For the text-containing cell, return its midpoint in [X, Y] coordinate format. 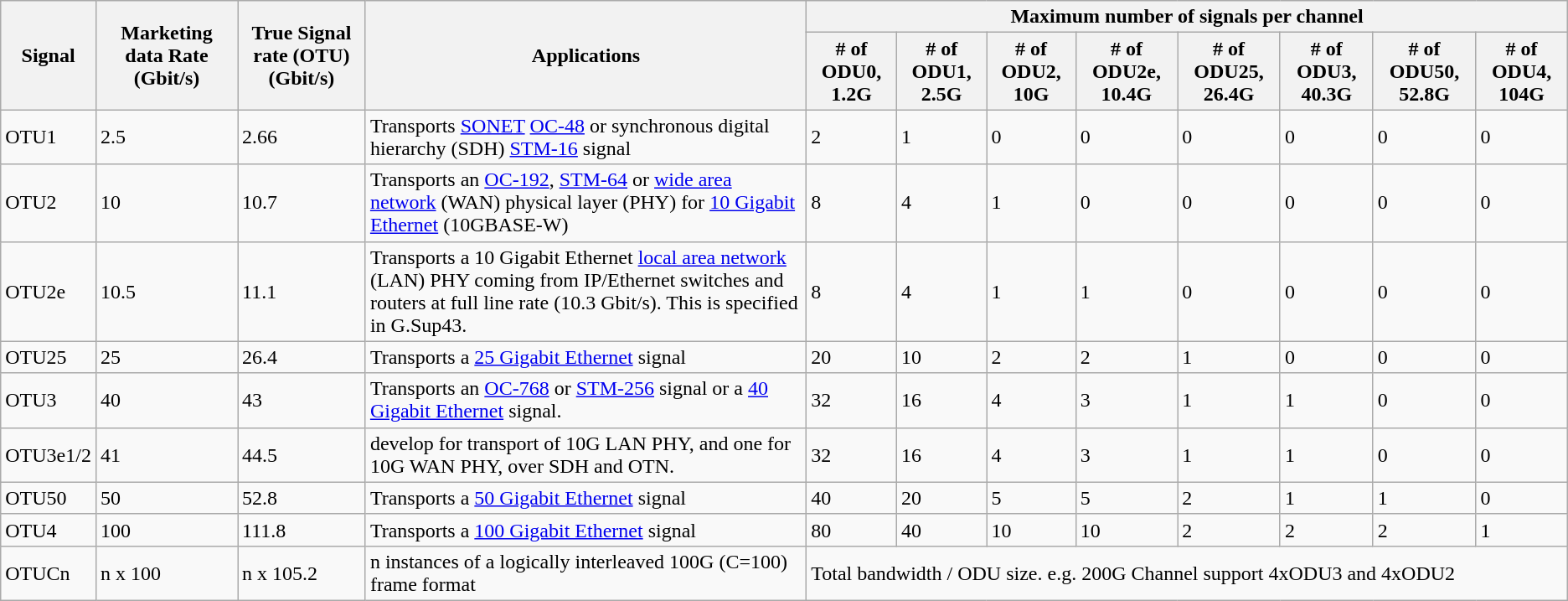
# of ODU4, 104G [1521, 71]
OTU3 [49, 401]
52.8 [302, 498]
develop for transport of 10G LAN PHY, and one for 10G WAN PHY, over SDH and OTN. [585, 454]
True Signal rate (OTU) (Gbit/s) [302, 55]
OTU3e1/2 [49, 454]
2.66 [302, 137]
n instances of a logically interleaved 100G (C=100) frame format [585, 573]
10.5 [166, 292]
# of ODU50, 52.8G [1424, 71]
50 [166, 498]
n x 105.2 [302, 573]
100 [166, 530]
111.8 [302, 530]
41 [166, 454]
44.5 [302, 454]
OTU1 [49, 137]
OTU2 [49, 203]
10.7 [302, 203]
Applications [585, 55]
Marketing data Rate (Gbit/s) [166, 55]
OTUCn [49, 573]
25 [166, 357]
# of ODU3, 40.3G [1327, 71]
# of ODU1, 2.5G [941, 71]
Transports an OC-768 or STM-256 signal or a 40 Gigabit Ethernet signal. [585, 401]
Maximum number of signals per channel [1188, 17]
11.1 [302, 292]
Transports SONET OC-48 or synchronous digital hierarchy (SDH) STM-16 signal [585, 137]
Transports an OC-192, STM-64 or wide area network (WAN) physical layer (PHY) for 10 Gigabit Ethernet (10GBASE-W) [585, 203]
OTU50 [49, 498]
2.5 [166, 137]
OTU4 [49, 530]
# of ODU2e, 10.4G [1126, 71]
OTU25 [49, 357]
Total bandwidth / ODU size. e.g. 200G Channel support 4xODU3 and 4xODU2 [1188, 573]
26.4 [302, 357]
80 [852, 530]
Signal [49, 55]
43 [302, 401]
# of ODU2, 10G [1031, 71]
# of ODU25, 26.4G [1230, 71]
Transports a 50 Gigabit Ethernet signal [585, 498]
Transports a 25 Gigabit Ethernet signal [585, 357]
Transports a 100 Gigabit Ethernet signal [585, 530]
# of ODU0, 1.2G [852, 71]
n x 100 [166, 573]
OTU2e [49, 292]
